For the text-containing cell, return its midpoint in [X, Y] coordinate format. 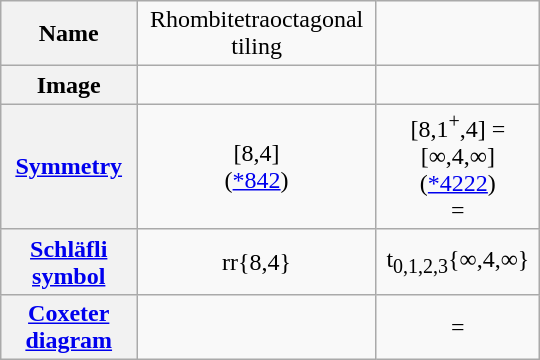
[8,4](*842) [257, 167]
Coxeter diagram [69, 326]
Image [69, 85]
Name [69, 34]
[8,1+,4] = [∞,4,∞](*4222) = [458, 167]
t0,1,2,3{∞,4,∞} [458, 262]
Symmetry [69, 167]
= [458, 326]
rr{8,4} [257, 262]
Schläfli symbol [69, 262]
Rhombitetraoctagonal tiling [257, 34]
